Determine the (x, y) coordinate at the center of the cell enclosing the given text.  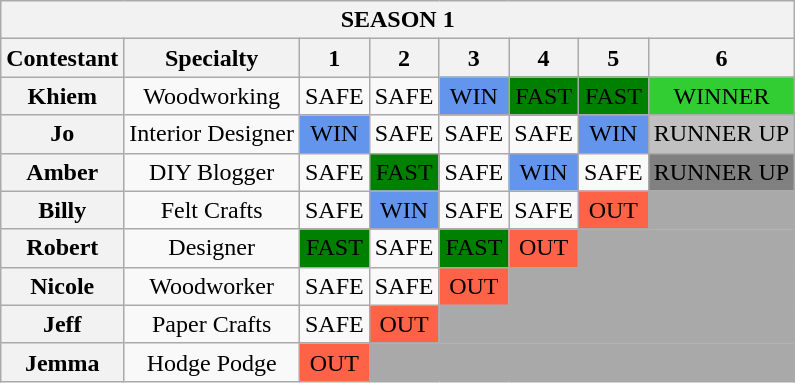
Paper Crafts (212, 324)
DIY Blogger (212, 172)
3 (474, 58)
Interior Designer (212, 134)
Robert (62, 248)
Woodworking (212, 96)
WINNER (721, 96)
SEASON 1 (398, 20)
Jeff (62, 324)
Specialty (212, 58)
1 (334, 58)
Nicole (62, 286)
5 (613, 58)
Designer (212, 248)
4 (544, 58)
Hodge Podge (212, 362)
Jemma (62, 362)
Amber (62, 172)
Felt Crafts (212, 210)
6 (721, 58)
Billy (62, 210)
Jo (62, 134)
Woodworker (212, 286)
Contestant (62, 58)
Khiem (62, 96)
2 (404, 58)
